Determine the (X, Y) coordinate at the center of the cell enclosing the given text.  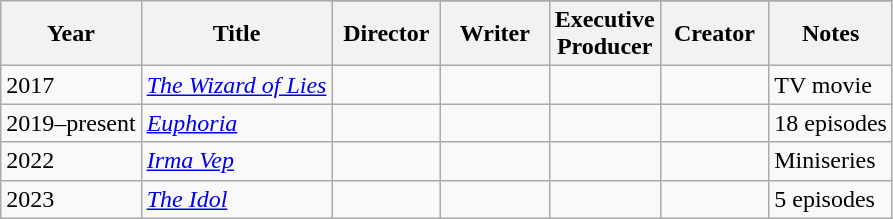
Irma Vep (236, 161)
2019–present (71, 123)
Euphoria (236, 123)
Miniseries (831, 161)
TV movie (831, 85)
ExecutiveProducer (604, 34)
Creator (714, 34)
2023 (71, 199)
Title (236, 34)
5 episodes (831, 199)
The Wizard of Lies (236, 85)
18 episodes (831, 123)
Writer (496, 34)
Year (71, 34)
The Idol (236, 199)
Director (386, 34)
2017 (71, 85)
Notes (831, 34)
2022 (71, 161)
